Identify which cell holds the provided text, then report its (x, y) central coordinate. 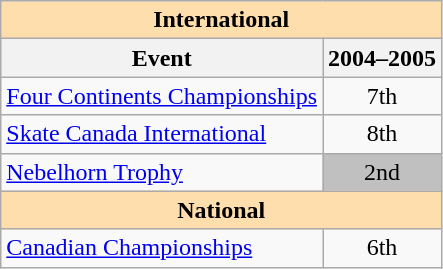
7th (382, 96)
National (222, 210)
Nebelhorn Trophy (162, 172)
2nd (382, 172)
6th (382, 248)
8th (382, 134)
2004–2005 (382, 58)
Event (162, 58)
Canadian Championships (162, 248)
Four Continents Championships (162, 96)
Skate Canada International (162, 134)
International (222, 20)
